Output the (x, y) coordinate of the center of the cell containing the given text.  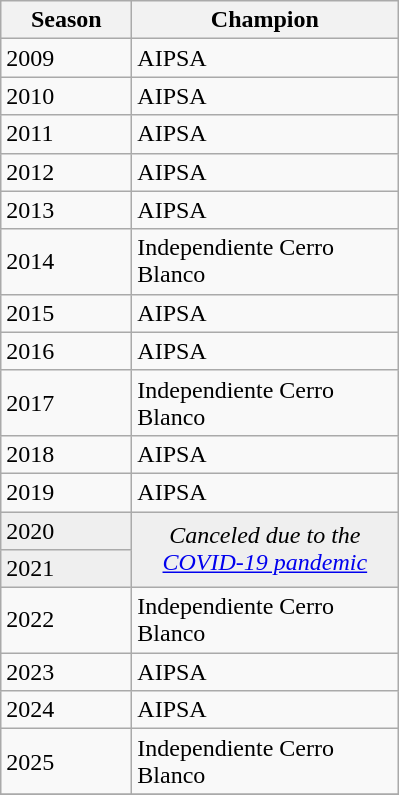
2025 (66, 762)
2012 (66, 172)
2023 (66, 672)
2019 (66, 492)
Champion (265, 20)
Canceled due to the COVID-19 pandemic (265, 550)
2022 (66, 620)
2018 (66, 454)
2021 (66, 569)
2016 (66, 351)
2020 (66, 531)
2010 (66, 96)
2014 (66, 262)
2024 (66, 710)
2015 (66, 313)
2013 (66, 210)
2011 (66, 134)
2017 (66, 402)
2009 (66, 58)
Season (66, 20)
